Locate the cell with the specified text and output its (X, Y) center coordinate. 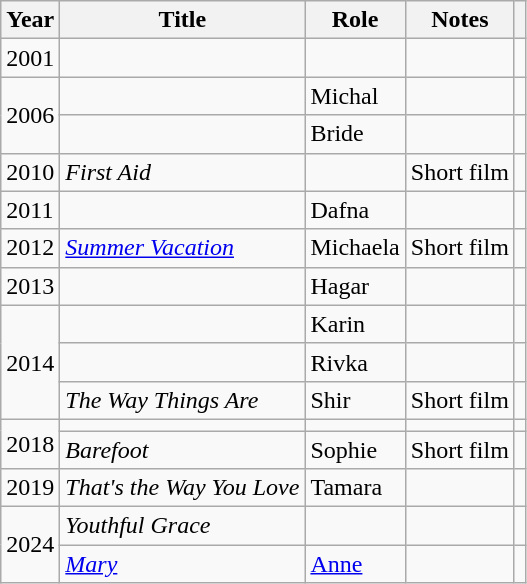
Sophie (355, 449)
Youthful Grace (182, 526)
First Aid (182, 172)
2013 (30, 286)
Rivka (355, 362)
That's the Way You Love (182, 488)
2010 (30, 172)
2024 (30, 545)
Michal (355, 96)
2011 (30, 210)
Shir (355, 400)
2014 (30, 362)
Dafna (355, 210)
Michaela (355, 248)
2006 (30, 115)
Role (355, 20)
Karin (355, 324)
Title (182, 20)
Summer Vacation (182, 248)
2018 (30, 444)
Mary (182, 564)
Hagar (355, 286)
Bride (355, 134)
2001 (30, 58)
Barefoot (182, 449)
2012 (30, 248)
Year (30, 20)
2019 (30, 488)
The Way Things Are (182, 400)
Anne (355, 564)
Tamara (355, 488)
Notes (460, 20)
